Identify which cell holds the provided text, then report its (X, Y) central coordinate. 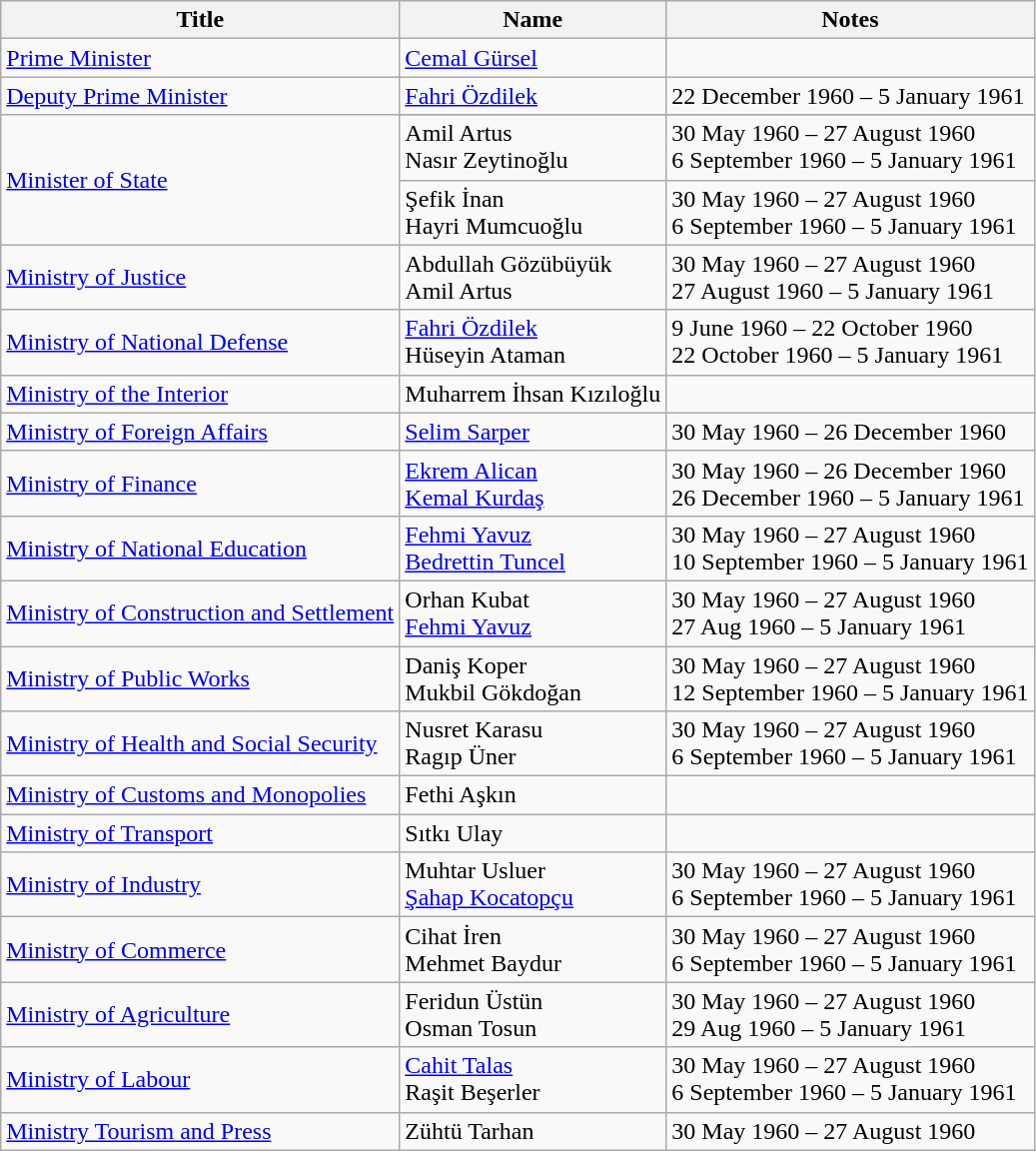
Şefik İnanHayri Mumcuoğlu (533, 212)
Ministry of Finance (200, 484)
Ministry of Industry (200, 885)
Cihat İrenMehmet Baydur (533, 949)
Notes (850, 20)
Abdullah GözübüyükAmil Artus (533, 278)
30 May 1960 – 27 August 196027 August 1960 – 5 January 1961 (850, 278)
Ministry of Foreign Affairs (200, 432)
Daniş KoperMukbil Gökdoğan (533, 677)
Minister of State (200, 180)
Selim Sarper (533, 432)
22 December 1960 – 5 January 1961 (850, 96)
Cemal Gürsel (533, 58)
Deputy Prime Minister (200, 96)
Ministry of Public Works (200, 677)
30 May 1960 – 27 August 196029 Aug 1960 – 5 January 1961 (850, 1015)
Ministry of Justice (200, 278)
Title (200, 20)
Prime Minister (200, 58)
Ministry of Customs and Monopolies (200, 795)
Orhan KubatFehmi Yavuz (533, 613)
30 May 1960 – 26 December 1960 (850, 432)
30 May 1960 – 26 December 196026 December 1960 – 5 January 1961 (850, 484)
Feridun ÜstünOsman Tosun (533, 1015)
Zühtü Tarhan (533, 1131)
Name (533, 20)
Ministry of National Education (200, 548)
Ministry of Construction and Settlement (200, 613)
Muhtar UsluerŞahap Kocatopçu (533, 885)
Fethi Aşkın (533, 795)
Ministry of Agriculture (200, 1015)
9 June 1960 – 22 October 196022 October 1960 – 5 January 1961 (850, 342)
30 May 1960 – 27 August 196010 September 1960 – 5 January 1961 (850, 548)
Ministry Tourism and Press (200, 1131)
Nusret KarasuRagıp Üner (533, 743)
30 May 1960 – 27 August 1960 (850, 1131)
Ministry of the Interior (200, 394)
30 May 1960 – 27 August 196012 September 1960 – 5 January 1961 (850, 677)
Ministry of Commerce (200, 949)
Ministry of Labour (200, 1079)
Fahri ÖzdilekHüseyin Ataman (533, 342)
30 May 1960 – 27 August 196027 Aug 1960 – 5 January 1961 (850, 613)
Ministry of National Defense (200, 342)
Fahri Özdilek (533, 96)
Ministry of Transport (200, 833)
Cahit TalasRaşit Beşerler (533, 1079)
Ministry of Health and Social Security (200, 743)
Sıtkı Ulay (533, 833)
Fehmi YavuzBedrettin Tuncel (533, 548)
Ekrem AlicanKemal Kurdaş (533, 484)
Muharrem İhsan Kızıloğlu (533, 394)
Amil ArtusNasır Zeytinoğlu (533, 148)
